Find where the given text appears and provide that cell's center as [x, y] coordinate. 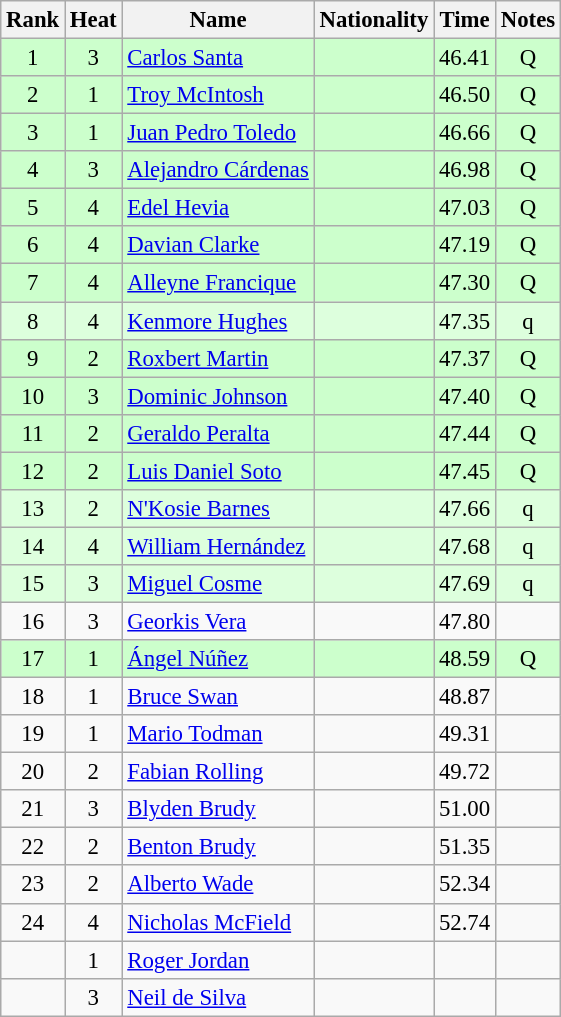
Edel Hevia [218, 208]
49.72 [465, 772]
47.69 [465, 584]
Time [465, 20]
Kenmore Hughes [218, 321]
15 [33, 584]
46.98 [465, 170]
8 [33, 321]
Name [218, 20]
13 [33, 509]
Bruce Swan [218, 697]
47.66 [465, 509]
Mario Todman [218, 734]
Fabian Rolling [218, 772]
47.35 [465, 321]
52.74 [465, 922]
47.45 [465, 471]
47.40 [465, 396]
9 [33, 358]
Rank [33, 20]
Troy McIntosh [218, 95]
47.68 [465, 546]
46.66 [465, 133]
20 [33, 772]
Neil de Silva [218, 997]
51.35 [465, 847]
22 [33, 847]
48.59 [465, 659]
Davian Clarke [218, 245]
Blyden Brudy [218, 809]
Georkis Vera [218, 621]
47.80 [465, 621]
47.03 [465, 208]
17 [33, 659]
Roxbert Martin [218, 358]
Nationality [374, 20]
46.41 [465, 58]
10 [33, 396]
24 [33, 922]
14 [33, 546]
Alberto Wade [218, 885]
Alejandro Cárdenas [218, 170]
52.34 [465, 885]
49.31 [465, 734]
Heat [94, 20]
47.19 [465, 245]
47.30 [465, 283]
23 [33, 885]
Luis Daniel Soto [218, 471]
Carlos Santa [218, 58]
46.50 [465, 95]
18 [33, 697]
11 [33, 433]
7 [33, 283]
6 [33, 245]
Juan Pedro Toledo [218, 133]
19 [33, 734]
21 [33, 809]
5 [33, 208]
Ángel Núñez [218, 659]
Dominic Johnson [218, 396]
48.87 [465, 697]
51.00 [465, 809]
47.44 [465, 433]
William Hernández [218, 546]
16 [33, 621]
Nicholas McField [218, 922]
12 [33, 471]
Alleyne Francique [218, 283]
Miguel Cosme [218, 584]
Benton Brudy [218, 847]
47.37 [465, 358]
Roger Jordan [218, 960]
N'Kosie Barnes [218, 509]
Notes [528, 20]
Geraldo Peralta [218, 433]
